Identify which cell holds the provided text, then report its (x, y) central coordinate. 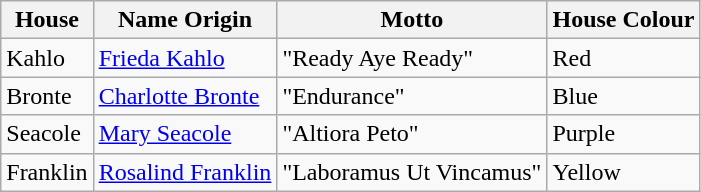
Name Origin (185, 20)
Frieda Kahlo (185, 58)
House Colour (624, 20)
Purple (624, 134)
"Ready Aye Ready" (412, 58)
Rosalind Franklin (185, 172)
"Endurance" (412, 96)
Blue (624, 96)
Seacole (47, 134)
Kahlo (47, 58)
Charlotte Bronte (185, 96)
Mary Seacole (185, 134)
"Altiora Peto" (412, 134)
Motto (412, 20)
Red (624, 58)
Franklin (47, 172)
Yellow (624, 172)
"Laboramus Ut Vincamus" (412, 172)
House (47, 20)
Bronte (47, 96)
